From the cell containing the given text, extract its center point as [x, y] coordinate. 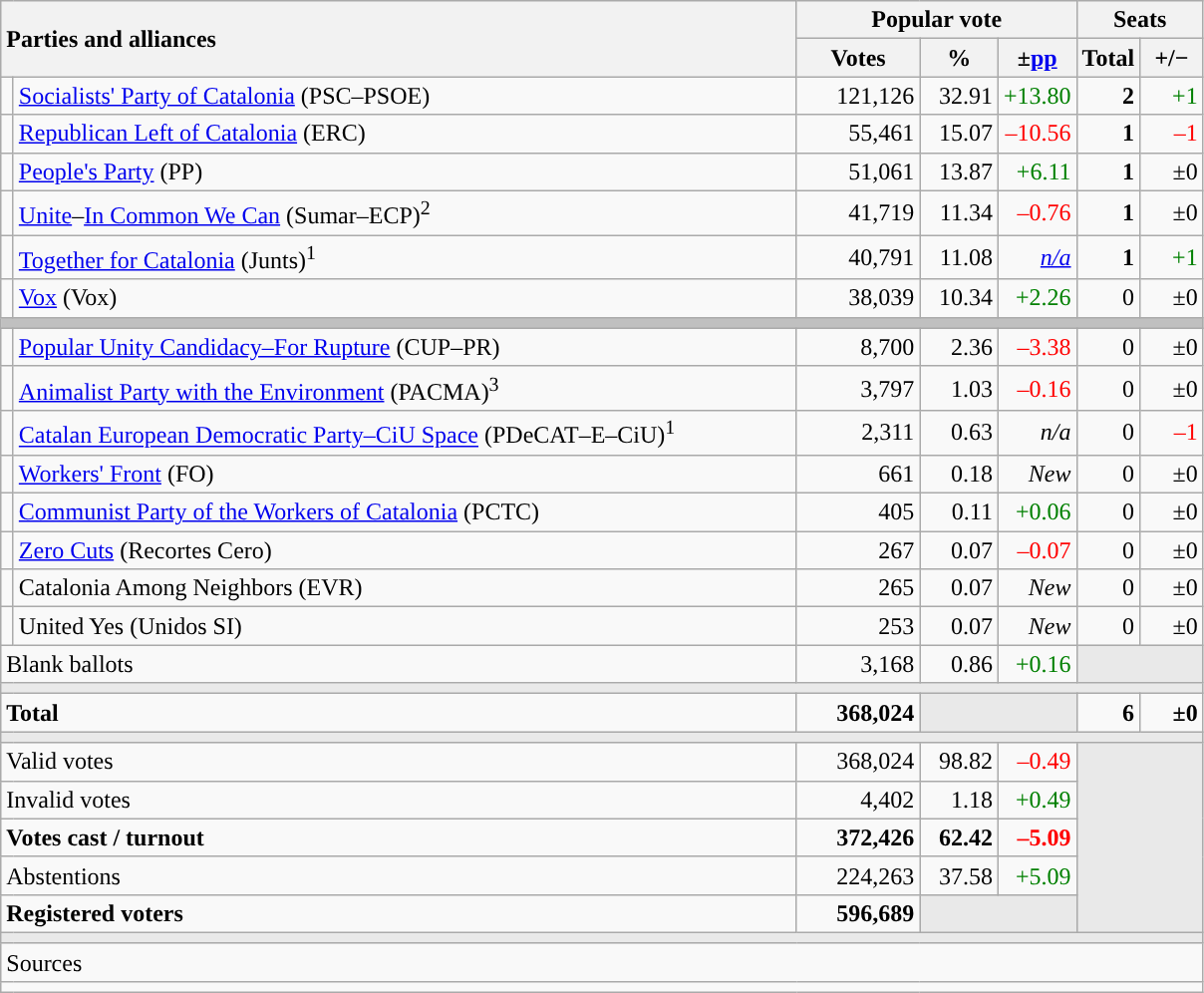
Blank ballots [399, 664]
Registered voters [399, 913]
32.91 [959, 96]
55,461 [858, 134]
6 [1108, 713]
38,039 [858, 298]
Communist Party of the Workers of Catalonia (PCTC) [405, 512]
Republican Left of Catalonia (ERC) [405, 134]
121,126 [858, 96]
+13.80 [1037, 96]
Seats [1140, 20]
±pp [1037, 58]
2.36 [959, 347]
224,263 [858, 875]
–0.76 [1037, 213]
Invalid votes [399, 800]
–0.49 [1037, 762]
51,061 [858, 171]
Catalan European Democratic Party–CiU Space (PDeCAT–E–CiU)1 [405, 433]
Animalist Party with the Environment (PACMA)3 [405, 389]
2 [1108, 96]
265 [858, 588]
Catalonia Among Neighbors (EVR) [405, 588]
Together for Catalonia (Junts)1 [405, 257]
People's Party (PP) [405, 171]
Workers' Front (FO) [405, 474]
15.07 [959, 134]
+0.16 [1037, 664]
Parties and alliances [399, 39]
Votes cast / turnout [399, 837]
11.08 [959, 257]
0.11 [959, 512]
–0.16 [1037, 389]
+0.49 [1037, 800]
4,402 [858, 800]
267 [858, 550]
3,168 [858, 664]
253 [858, 626]
Popular vote [937, 20]
405 [858, 512]
62.42 [959, 837]
+/− [1172, 58]
Abstentions [399, 875]
Sources [602, 962]
37.58 [959, 875]
+6.11 [1037, 171]
11.34 [959, 213]
–3.38 [1037, 347]
% [959, 58]
+5.09 [1037, 875]
40,791 [858, 257]
+0.06 [1037, 512]
–5.09 [1037, 837]
1.03 [959, 389]
Zero Cuts (Recortes Cero) [405, 550]
10.34 [959, 298]
13.87 [959, 171]
2,311 [858, 433]
–10.56 [1037, 134]
Vox (Vox) [405, 298]
0.18 [959, 474]
Votes [858, 58]
98.82 [959, 762]
Popular Unity Candidacy–For Rupture (CUP–PR) [405, 347]
596,689 [858, 913]
–0.07 [1037, 550]
Socialists' Party of Catalonia (PSC–PSOE) [405, 96]
0.63 [959, 433]
0.86 [959, 664]
372,426 [858, 837]
661 [858, 474]
1.18 [959, 800]
3,797 [858, 389]
+2.26 [1037, 298]
Unite–In Common We Can (Sumar–ECP)2 [405, 213]
Valid votes [399, 762]
41,719 [858, 213]
United Yes (Unidos SI) [405, 626]
8,700 [858, 347]
